For the text-containing cell, return its midpoint in [X, Y] coordinate format. 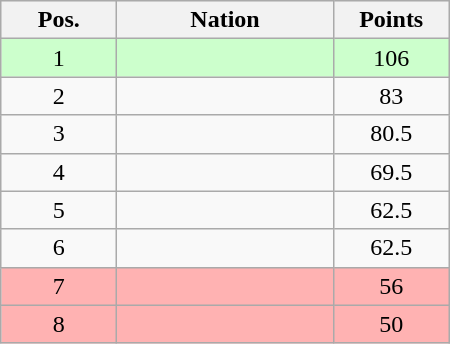
Pos. [59, 20]
8 [59, 324]
50 [391, 324]
7 [59, 286]
106 [391, 58]
83 [391, 96]
6 [59, 248]
4 [59, 172]
69.5 [391, 172]
2 [59, 96]
Points [391, 20]
56 [391, 286]
5 [59, 210]
1 [59, 58]
3 [59, 134]
80.5 [391, 134]
Nation [225, 20]
